Pinpoint the cell where the given text exists, returning its (x, y) midpoint coordinate. 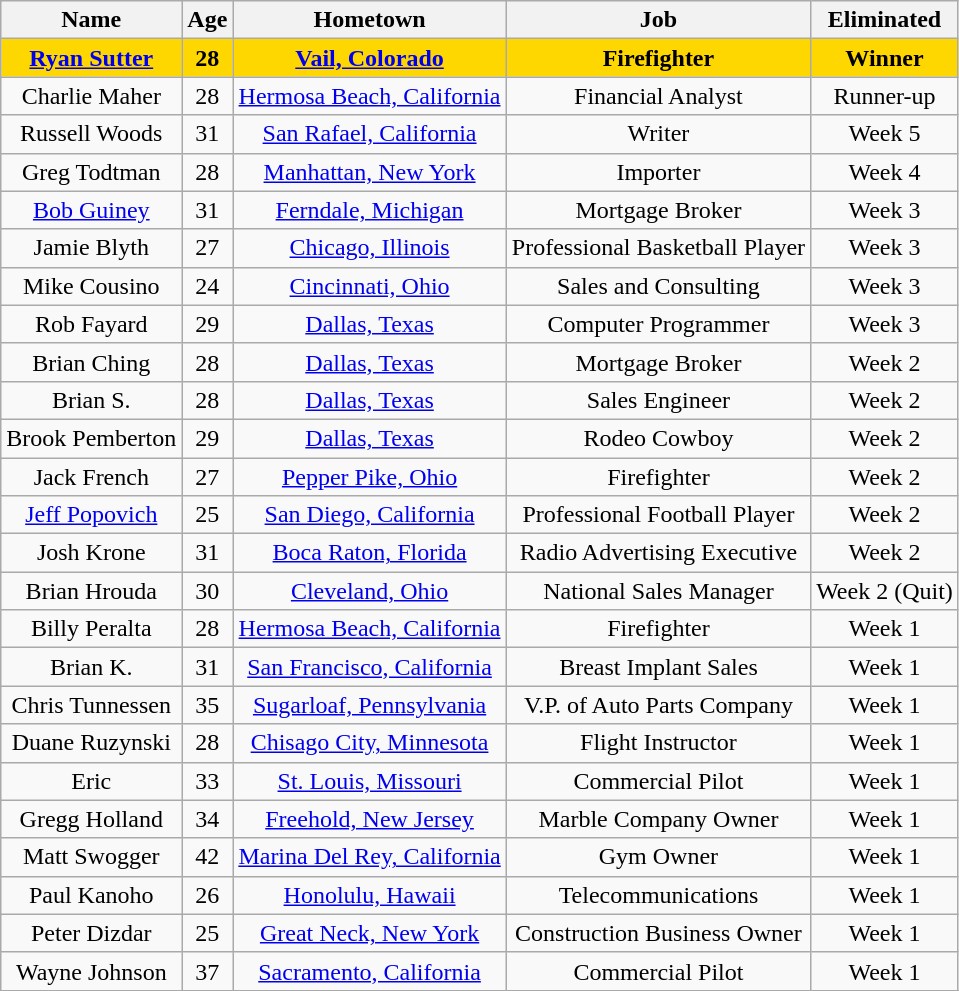
Rodeo Cowboy (658, 438)
34 (208, 819)
Name (92, 20)
Paul Kanoho (92, 895)
42 (208, 857)
Age (208, 20)
Ferndale, Michigan (370, 210)
Josh Krone (92, 553)
24 (208, 286)
37 (208, 971)
National Sales Manager (658, 591)
Chris Tunnessen (92, 705)
Sales and Consulting (658, 286)
Professional Basketball Player (658, 248)
Job (658, 20)
Great Neck, New York (370, 933)
35 (208, 705)
Telecommunications (658, 895)
V.P. of Auto Parts Company (658, 705)
Gregg Holland (92, 819)
Vail, Colorado (370, 58)
Bob Guiney (92, 210)
Breast Implant Sales (658, 667)
Winner (885, 58)
Runner-up (885, 96)
Eliminated (885, 20)
33 (208, 781)
Importer (658, 172)
Mike Cousino (92, 286)
Sacramento, California (370, 971)
San Francisco, California (370, 667)
Freehold, New Jersey (370, 819)
Chicago, Illinois (370, 248)
Honolulu, Hawaii (370, 895)
Hometown (370, 20)
Cincinnati, Ohio (370, 286)
Sales Engineer (658, 400)
Radio Advertising Executive (658, 553)
26 (208, 895)
Pepper Pike, Ohio (370, 477)
Wayne Johnson (92, 971)
Billy Peralta (92, 629)
Duane Ruzynski (92, 743)
Computer Programmer (658, 324)
San Rafael, California (370, 134)
Professional Football Player (658, 515)
Rob Fayard (92, 324)
Marble Company Owner (658, 819)
Gym Owner (658, 857)
Financial Analyst (658, 96)
Marina Del Rey, California (370, 857)
Brook Pemberton (92, 438)
Matt Swogger (92, 857)
Brian K. (92, 667)
Peter Dizdar (92, 933)
Week 2 (Quit) (885, 591)
Brian S. (92, 400)
St. Louis, Missouri (370, 781)
Boca Raton, Florida (370, 553)
Week 4 (885, 172)
Jamie Blyth (92, 248)
Manhattan, New York (370, 172)
30 (208, 591)
Construction Business Owner (658, 933)
Chisago City, Minnesota (370, 743)
Writer (658, 134)
San Diego, California (370, 515)
Russell Woods (92, 134)
Cleveland, Ohio (370, 591)
Sugarloaf, Pennsylvania (370, 705)
Brian Ching (92, 362)
Greg Todtman (92, 172)
Eric (92, 781)
Flight Instructor (658, 743)
Jack French (92, 477)
Brian Hrouda (92, 591)
Jeff Popovich (92, 515)
Ryan Sutter (92, 58)
Week 5 (885, 134)
Charlie Maher (92, 96)
